Locate the cell with the specified text and output its [X, Y] center coordinate. 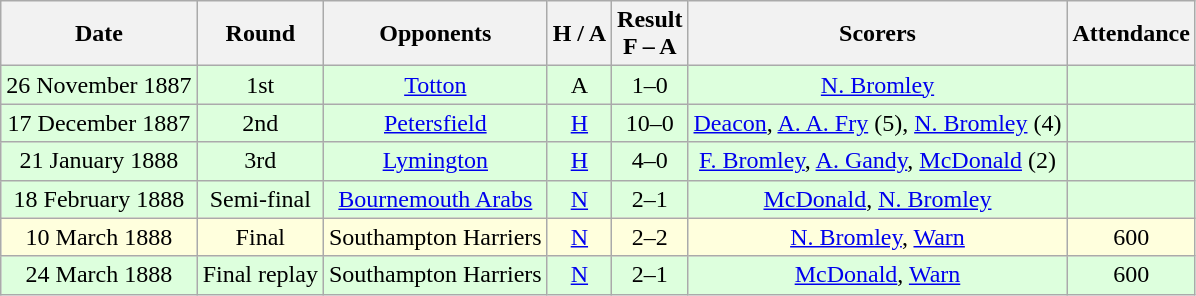
24 March 1888 [99, 275]
26 November 1887 [99, 85]
21 January 1888 [99, 161]
N. Bromley [878, 85]
3rd [260, 161]
Date [99, 34]
Scorers [878, 34]
McDonald, N. Bromley [878, 199]
H / A [579, 34]
1st [260, 85]
2–2 [650, 237]
Opponents [435, 34]
Final replay [260, 275]
N. Bromley, Warn [878, 237]
2nd [260, 123]
Deacon, A. A. Fry (5), N. Bromley (4) [878, 123]
Round [260, 34]
10 March 1888 [99, 237]
10–0 [650, 123]
Attendance [1131, 34]
Petersfield [435, 123]
ResultF – A [650, 34]
Final [260, 237]
Bournemouth Arabs [435, 199]
McDonald, Warn [878, 275]
Lymington [435, 161]
Semi-final [260, 199]
Totton [435, 85]
F. Bromley, A. Gandy, McDonald (2) [878, 161]
1–0 [650, 85]
A [579, 85]
17 December 1887 [99, 123]
18 February 1888 [99, 199]
4–0 [650, 161]
